Locate the cell with the specified text and output its [X, Y] center coordinate. 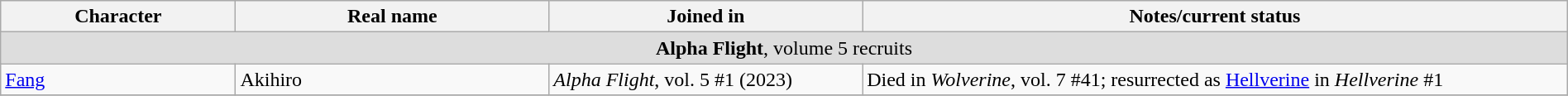
Alpha Flight, vol. 5 #1 (2023) [706, 79]
Akihiro [392, 79]
Alpha Flight, volume 5 recruits [784, 48]
Character [118, 17]
Died in Wolverine, vol. 7 #41; resurrected as Hellverine in Hellverine #1 [1216, 79]
Real name [392, 17]
Joined in [706, 17]
Fang [118, 79]
Notes/current status [1216, 17]
